Pinpoint the cell where the given text exists, returning its [X, Y] midpoint coordinate. 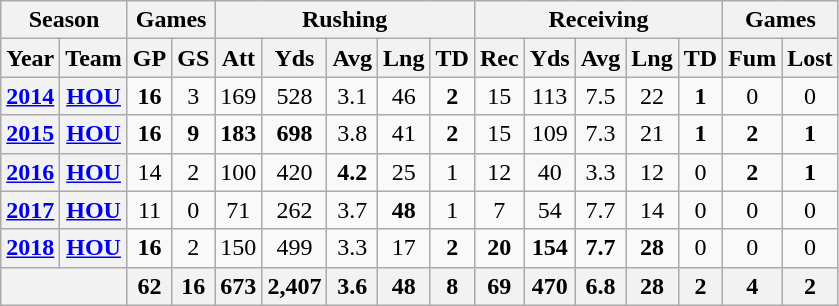
21 [652, 134]
Lost [810, 58]
69 [499, 286]
4.2 [352, 172]
Rec [499, 58]
499 [294, 248]
9 [194, 134]
Att [238, 58]
54 [550, 210]
169 [238, 96]
46 [404, 96]
GS [194, 58]
17 [404, 248]
20 [499, 248]
4 [752, 286]
7.3 [600, 134]
7.5 [600, 96]
673 [238, 286]
2014 [30, 96]
3.1 [352, 96]
6.8 [600, 286]
40 [550, 172]
470 [550, 286]
2016 [30, 172]
154 [550, 248]
22 [652, 96]
3.6 [352, 286]
262 [294, 210]
2018 [30, 248]
71 [238, 210]
25 [404, 172]
2,407 [294, 286]
3 [194, 96]
Rushing [345, 20]
41 [404, 134]
3.7 [352, 210]
Season [64, 20]
Year [30, 58]
Fum [752, 58]
113 [550, 96]
150 [238, 248]
8 [452, 286]
3.8 [352, 134]
100 [238, 172]
11 [149, 210]
2015 [30, 134]
Receiving [598, 20]
62 [149, 286]
420 [294, 172]
GP [149, 58]
Team [94, 58]
698 [294, 134]
183 [238, 134]
528 [294, 96]
109 [550, 134]
2017 [30, 210]
7 [499, 210]
